Return [x, y] of the center of cell containing provided text 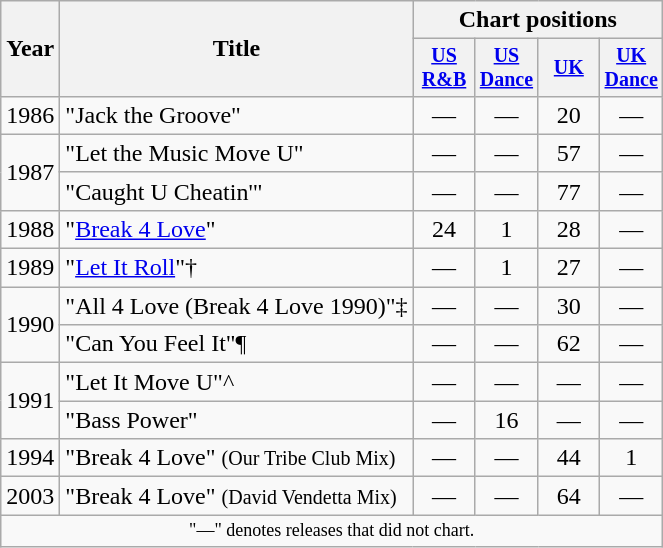
"Break 4 Love" [236, 229]
24 [444, 229]
30 [569, 306]
"Jack the Groove" [236, 115]
Year [30, 49]
27 [569, 268]
57 [569, 153]
1994 [30, 458]
64 [569, 496]
28 [569, 229]
1990 [30, 325]
USR&B [444, 68]
"Can You Feel It"¶ [236, 344]
"Break 4 Love" (Our Tribe Club Mix) [236, 458]
20 [569, 115]
1991 [30, 401]
Title [236, 49]
2003 [30, 496]
"—" denotes releases that did not chart. [332, 530]
1989 [30, 268]
USDance [506, 68]
"Caught U Cheatin'" [236, 191]
44 [569, 458]
"Let the Music Move U" [236, 153]
"Break 4 Love" (David Vendetta Mix) [236, 496]
"All 4 Love (Break 4 Love 1990)"‡ [236, 306]
62 [569, 344]
UK [569, 68]
Chart positions [538, 20]
1986 [30, 115]
UKDance [632, 68]
77 [569, 191]
"Bass Power" [236, 420]
16 [506, 420]
1987 [30, 172]
1988 [30, 229]
"Let It Move U"^ [236, 382]
"Let It Roll"† [236, 268]
